Capture the cell that displays the provided text and extract its (x, y) central coordinate. 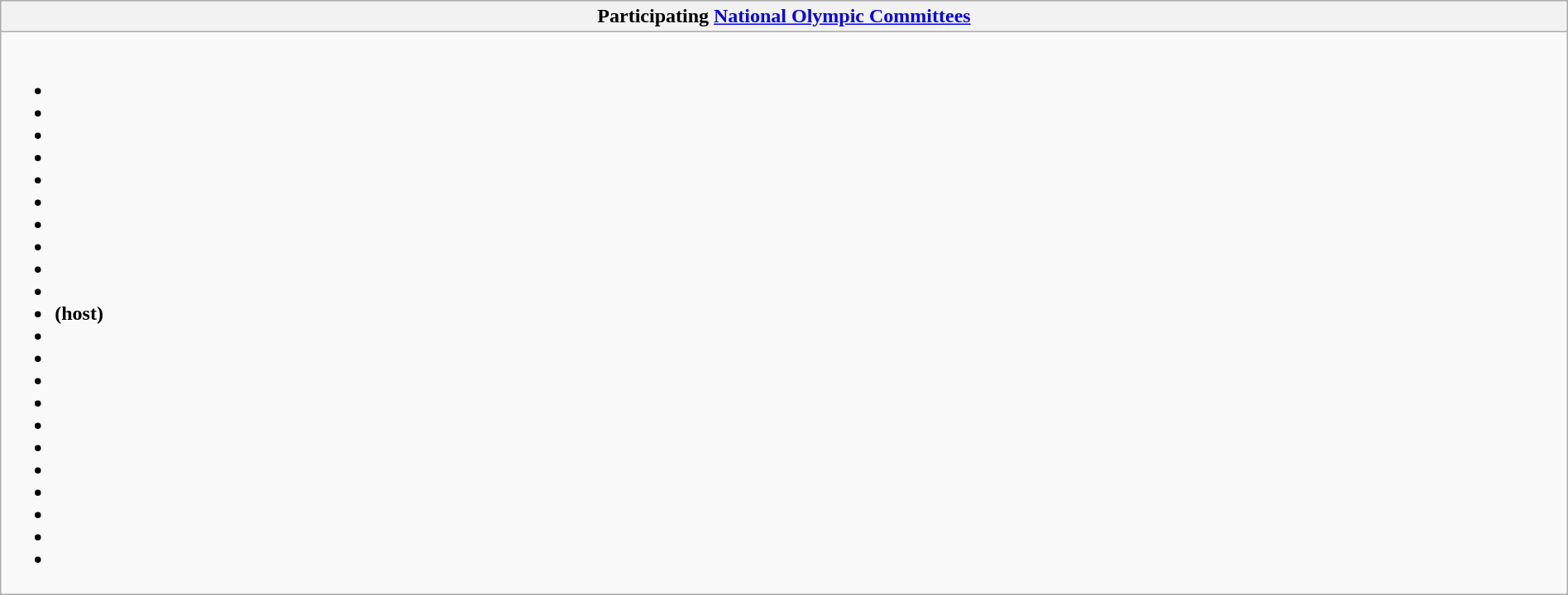
(host) (784, 313)
Participating National Olympic Committees (784, 17)
